Pinpoint the cell where the given text exists, returning its (X, Y) midpoint coordinate. 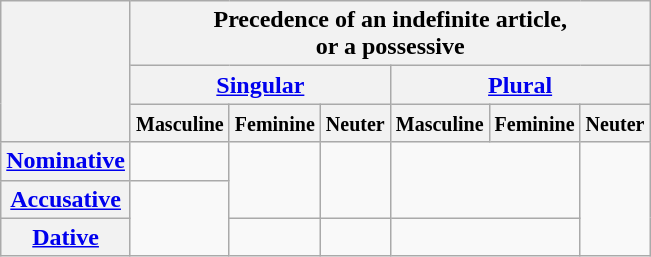
Nominative (66, 161)
Precedence of an indefinite article,or a possessive (390, 34)
Plural (520, 85)
Accusative (66, 199)
Singular (260, 85)
Dative (66, 237)
